Determine the (x, y) coordinate at the center of the cell enclosing the given text.  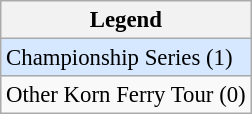
Championship Series (1) (126, 58)
Legend (126, 20)
Other Korn Ferry Tour (0) (126, 95)
